From the cell containing the given text, extract its center point as (X, Y) coordinate. 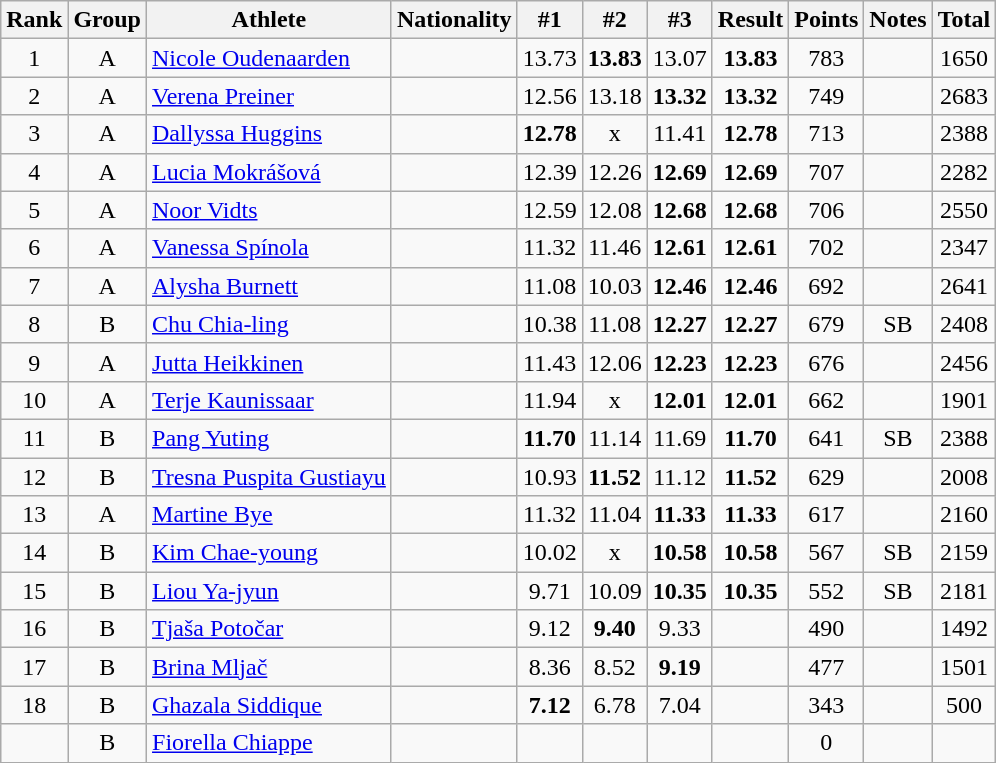
12.59 (550, 210)
Kim Chae-young (270, 553)
706 (826, 210)
679 (826, 324)
2008 (964, 477)
783 (826, 58)
10.03 (614, 286)
10.09 (614, 591)
12.08 (614, 210)
Points (826, 20)
9 (34, 362)
18 (34, 705)
11.69 (680, 438)
1650 (964, 58)
13.73 (550, 58)
15 (34, 591)
17 (34, 667)
2408 (964, 324)
Noor Vidts (270, 210)
702 (826, 248)
5 (34, 210)
Lucia Mokrášová (270, 172)
Athlete (270, 20)
12 (34, 477)
Fiorella Chiappe (270, 743)
Alysha Burnett (270, 286)
8.52 (614, 667)
Total (964, 20)
6.78 (614, 705)
Rank (34, 20)
Martine Bye (270, 515)
13 (34, 515)
641 (826, 438)
11.43 (550, 362)
1 (34, 58)
2347 (964, 248)
Brina Mljač (270, 667)
Dallyssa Huggins (270, 134)
7 (34, 286)
2550 (964, 210)
Nicole Oudenaarden (270, 58)
500 (964, 705)
2160 (964, 515)
12.26 (614, 172)
567 (826, 553)
9.40 (614, 629)
11.41 (680, 134)
617 (826, 515)
11.14 (614, 438)
3 (34, 134)
7.12 (550, 705)
2641 (964, 286)
13.07 (680, 58)
Liou Ya-jyun (270, 591)
Tresna Puspita Gustiayu (270, 477)
7.04 (680, 705)
11.94 (550, 400)
2181 (964, 591)
16 (34, 629)
1501 (964, 667)
11.46 (614, 248)
10 (34, 400)
4 (34, 172)
#3 (680, 20)
8 (34, 324)
707 (826, 172)
8.36 (550, 667)
10.38 (550, 324)
552 (826, 591)
Pang Yuting (270, 438)
9.19 (680, 667)
12.06 (614, 362)
Notes (898, 20)
12.56 (550, 96)
1901 (964, 400)
749 (826, 96)
13.18 (614, 96)
490 (826, 629)
692 (826, 286)
Nationality (454, 20)
#1 (550, 20)
676 (826, 362)
2456 (964, 362)
12.39 (550, 172)
1492 (964, 629)
2 (34, 96)
Group (108, 20)
10.93 (550, 477)
Terje Kaunissaar (270, 400)
Result (750, 20)
9.12 (550, 629)
0 (826, 743)
#2 (614, 20)
9.33 (680, 629)
11 (34, 438)
14 (34, 553)
Chu Chia-ling (270, 324)
Vanessa Spínola (270, 248)
662 (826, 400)
477 (826, 667)
2159 (964, 553)
Verena Preiner (270, 96)
343 (826, 705)
9.71 (550, 591)
Ghazala Siddique (270, 705)
2683 (964, 96)
6 (34, 248)
2282 (964, 172)
Tjaša Potočar (270, 629)
11.04 (614, 515)
Jutta Heikkinen (270, 362)
11.12 (680, 477)
10.02 (550, 553)
713 (826, 134)
629 (826, 477)
